Identify which cell holds the provided text, then report its (X, Y) central coordinate. 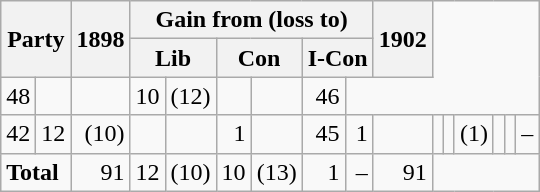
46 (324, 96)
(1) (474, 134)
Lib (173, 58)
Total (36, 172)
48 (18, 96)
(13) (276, 172)
1902 (402, 39)
I-Con (338, 58)
45 (324, 134)
Gain from (loss to) (252, 20)
Party (36, 39)
1898 (100, 39)
42 (18, 134)
(12) (190, 96)
Con (259, 58)
